Pinpoint the cell where the given text exists, returning its [x, y] midpoint coordinate. 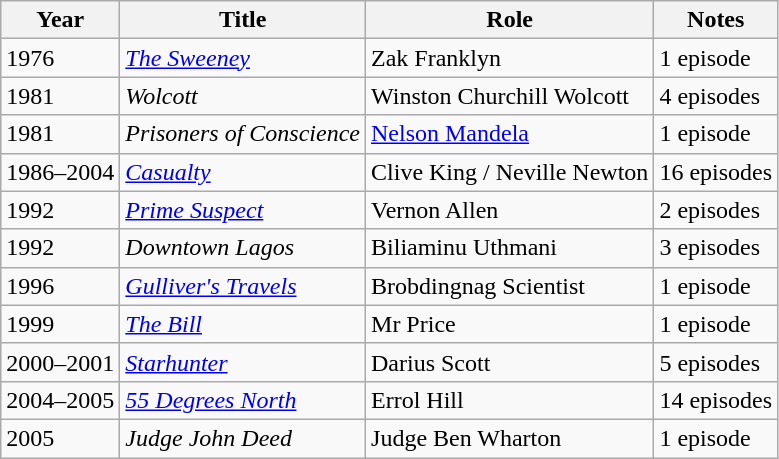
2005 [60, 438]
1999 [60, 324]
The Bill [243, 324]
16 episodes [716, 172]
Role [510, 20]
55 Degrees North [243, 400]
Year [60, 20]
The Sweeney [243, 58]
Vernon Allen [510, 210]
Title [243, 20]
Wolcott [243, 96]
1996 [60, 286]
2 episodes [716, 210]
Errol Hill [510, 400]
1986–2004 [60, 172]
3 episodes [716, 248]
Clive King / Neville Newton [510, 172]
1976 [60, 58]
Judge John Deed [243, 438]
14 episodes [716, 400]
2004–2005 [60, 400]
Darius Scott [510, 362]
Downtown Lagos [243, 248]
5 episodes [716, 362]
Winston Churchill Wolcott [510, 96]
Mr Price [510, 324]
Prime Suspect [243, 210]
2000–2001 [60, 362]
Gulliver's Travels [243, 286]
Casualty [243, 172]
Zak Franklyn [510, 58]
Prisoners of Conscience [243, 134]
Brobdingnag Scientist [510, 286]
Nelson Mandela [510, 134]
Judge Ben Wharton [510, 438]
Biliaminu Uthmani [510, 248]
Starhunter [243, 362]
Notes [716, 20]
4 episodes [716, 96]
